Scan for the cell matching the given text and deliver its (X, Y) coordinate at center. 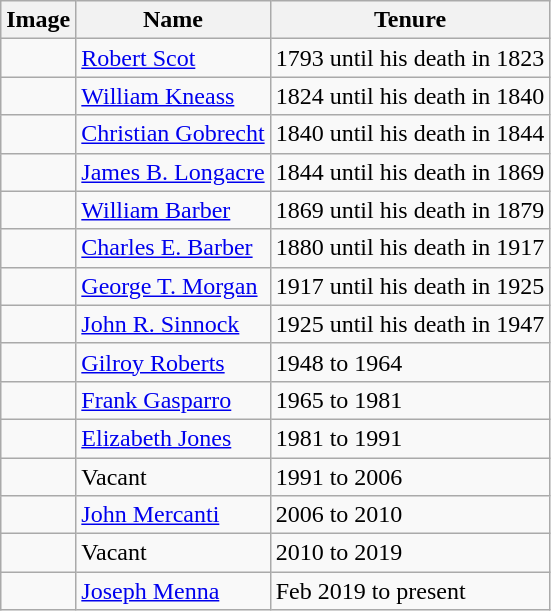
1925 until his death in 1947 (410, 324)
1880 until his death in 1917 (410, 248)
Joseph Menna (173, 591)
Tenure (410, 20)
James B. Longacre (173, 172)
1840 until his death in 1844 (410, 134)
George T. Morgan (173, 286)
1981 to 1991 (410, 438)
Charles E. Barber (173, 248)
1793 until his death in 1823 (410, 58)
1965 to 1981 (410, 400)
1991 to 2006 (410, 477)
John R. Sinnock (173, 324)
Gilroy Roberts (173, 362)
1948 to 1964 (410, 362)
Christian Gobrecht (173, 134)
2010 to 2019 (410, 553)
Frank Gasparro (173, 400)
Name (173, 20)
1917 until his death in 1925 (410, 286)
Elizabeth Jones (173, 438)
2006 to 2010 (410, 515)
1844 until his death in 1869 (410, 172)
William Barber (173, 210)
Robert Scot (173, 58)
1869 until his death in 1879 (410, 210)
1824 until his death in 1840 (410, 96)
Image (38, 20)
John Mercanti (173, 515)
William Kneass (173, 96)
Feb 2019 to present (410, 591)
